Identify which cell holds the provided text, then report its (x, y) central coordinate. 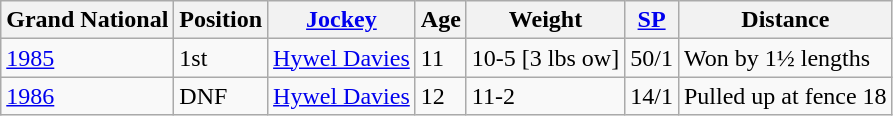
50/1 (652, 58)
1985 (88, 58)
SP (652, 20)
Won by 1½ lengths (785, 58)
Position (221, 20)
Distance (785, 20)
14/1 (652, 96)
1986 (88, 96)
11-2 (545, 96)
DNF (221, 96)
12 (440, 96)
11 (440, 58)
Grand National (88, 20)
Age (440, 20)
Weight (545, 20)
Pulled up at fence 18 (785, 96)
10-5 [3 lbs ow] (545, 58)
1st (221, 58)
Jockey (342, 20)
